Pinpoint the cell where the given text exists, returning its (x, y) midpoint coordinate. 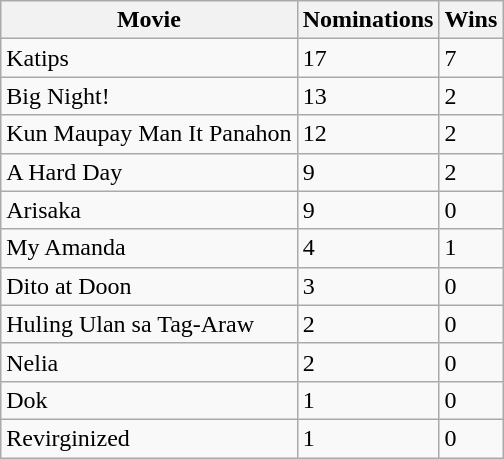
7 (471, 58)
Katips (149, 58)
17 (368, 58)
My Amanda (149, 248)
12 (368, 134)
Big Night! (149, 96)
3 (368, 286)
Wins (471, 20)
Nominations (368, 20)
13 (368, 96)
Arisaka (149, 210)
Kun Maupay Man It Panahon (149, 134)
Huling Ulan sa Tag-Araw (149, 324)
Dok (149, 400)
A Hard Day (149, 172)
Dito at Doon (149, 286)
Movie (149, 20)
Revirginized (149, 438)
Nelia (149, 362)
4 (368, 248)
